Identify which cell holds the provided text, then report its [x, y] central coordinate. 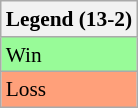
Loss [69, 90]
Legend (13-2) [69, 19]
Win [69, 55]
